Pinpoint the cell where the given text exists, returning its [x, y] midpoint coordinate. 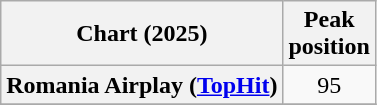
Peakposition [329, 34]
Chart (2025) [142, 34]
95 [329, 85]
Romania Airplay (TopHit) [142, 85]
